Output the [x, y] coordinate of the center of the cell containing the given text.  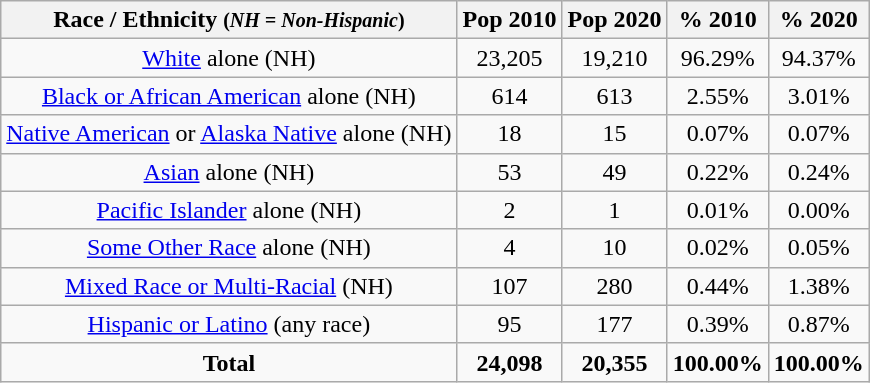
% 2010 [718, 20]
0.02% [718, 248]
2 [510, 210]
0.24% [818, 172]
24,098 [510, 362]
2.55% [718, 96]
53 [510, 172]
Pacific Islander alone (NH) [229, 210]
0.87% [818, 324]
95 [510, 324]
1 [614, 210]
0.39% [718, 324]
White alone (NH) [229, 58]
0.44% [718, 286]
96.29% [718, 58]
613 [614, 96]
280 [614, 286]
0.22% [718, 172]
614 [510, 96]
0.00% [818, 210]
Some Other Race alone (NH) [229, 248]
Black or African American alone (NH) [229, 96]
Asian alone (NH) [229, 172]
94.37% [818, 58]
Pop 2020 [614, 20]
18 [510, 134]
Race / Ethnicity (NH = Non-Hispanic) [229, 20]
49 [614, 172]
177 [614, 324]
4 [510, 248]
Total [229, 362]
23,205 [510, 58]
15 [614, 134]
107 [510, 286]
Native American or Alaska Native alone (NH) [229, 134]
Hispanic or Latino (any race) [229, 324]
1.38% [818, 286]
Mixed Race or Multi-Racial (NH) [229, 286]
Pop 2010 [510, 20]
10 [614, 248]
19,210 [614, 58]
% 2020 [818, 20]
0.01% [718, 210]
0.05% [818, 248]
3.01% [818, 96]
20,355 [614, 362]
